Return [x, y] of the center of cell containing provided text 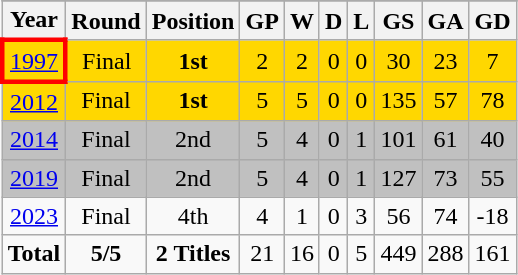
23 [446, 60]
GS [398, 21]
161 [492, 254]
73 [446, 178]
74 [446, 216]
135 [398, 101]
30 [398, 60]
2014 [34, 140]
21 [262, 254]
GA [446, 21]
127 [398, 178]
61 [446, 140]
288 [446, 254]
GP [262, 21]
7 [492, 60]
Round [106, 21]
2 Titles [193, 254]
Year [34, 21]
-18 [492, 216]
Position [193, 21]
57 [446, 101]
449 [398, 254]
2012 [34, 101]
78 [492, 101]
3 [362, 216]
2019 [34, 178]
2023 [34, 216]
Total [34, 254]
4th [193, 216]
D [333, 21]
5/5 [106, 254]
GD [492, 21]
W [302, 21]
101 [398, 140]
55 [492, 178]
1997 [34, 60]
16 [302, 254]
L [362, 21]
56 [398, 216]
40 [492, 140]
